Determine the (X, Y) coordinate at the center of the cell enclosing the given text.  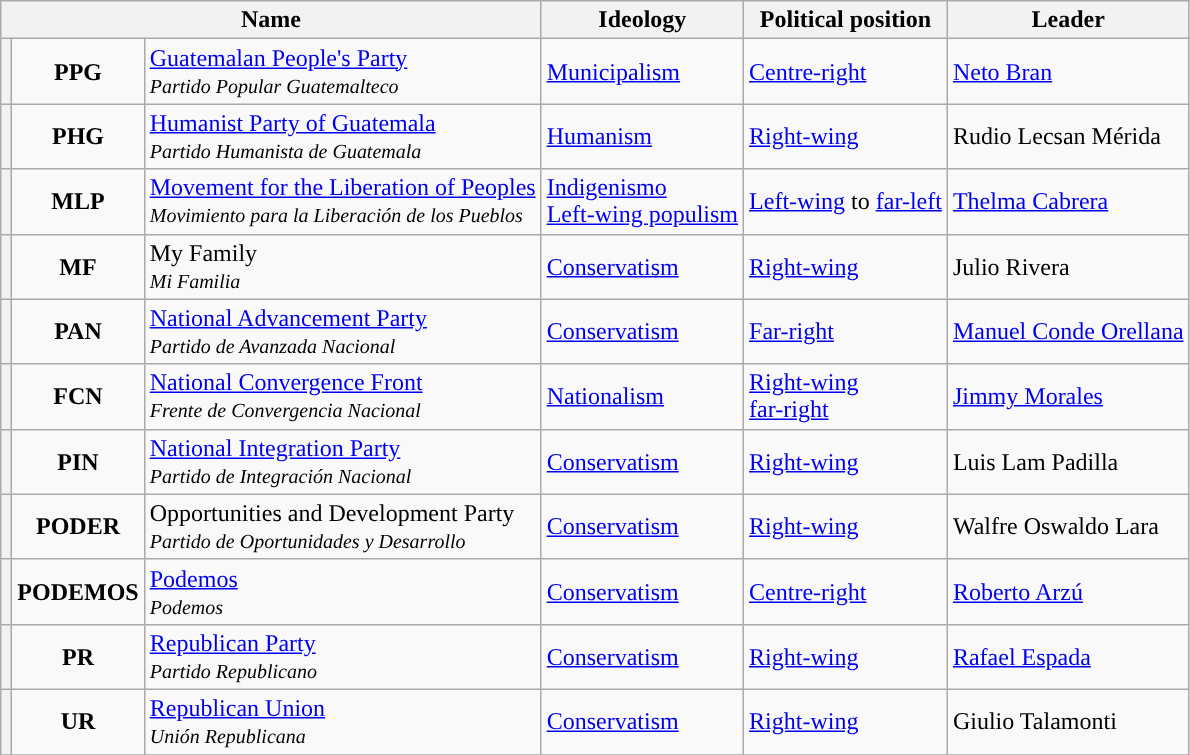
National Integration PartyPartido de Integración Nacional (342, 462)
National Advancement PartyPartido de Avanzada Nacional (342, 332)
Walfre Oswaldo Lara (1068, 526)
Far-right (846, 332)
PAN (78, 332)
Right-wingfar-right (846, 396)
Guatemalan People's PartyPartido Popular Guatemalteco (342, 72)
PHG (78, 136)
Nationalism (642, 396)
MF (78, 266)
UR (78, 722)
MLP (78, 202)
Political position (846, 20)
Thelma Cabrera (1068, 202)
PR (78, 656)
FCN (78, 396)
Opportunities and Development PartyPartido de Oportunidades y Desarrollo (342, 526)
PODEMOS (78, 592)
Julio Rivera (1068, 266)
Jimmy Morales (1068, 396)
Ideology (642, 20)
Giulio Talamonti (1068, 722)
IndigenismoLeft-wing populism (642, 202)
National Convergence FrontFrente de Convergencia Nacional (342, 396)
Humanist Party of GuatemalaPartido Humanista de Guatemala (342, 136)
Left-wing to far-left (846, 202)
PPG (78, 72)
Luis Lam Padilla (1068, 462)
Rafael Espada (1068, 656)
Leader (1068, 20)
My FamilyMi Familia (342, 266)
PODER (78, 526)
Humanism (642, 136)
Rudio Lecsan Mérida (1068, 136)
Neto Bran (1068, 72)
Roberto Arzú (1068, 592)
Movement for the Liberation of PeoplesMovimiento para la Liberación de los Pueblos (342, 202)
Manuel Conde Orellana (1068, 332)
PIN (78, 462)
PodemosPodemos (342, 592)
Republican PartyPartido Republicano (342, 656)
Republican UnionUnión Republicana (342, 722)
Name (271, 20)
Municipalism (642, 72)
